Capture the cell that displays the provided text and extract its [x, y] central coordinate. 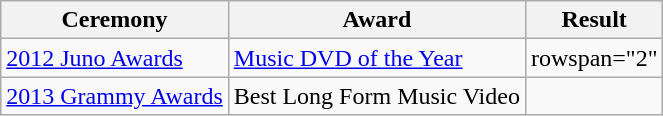
rowspan="2" [594, 58]
2012 Juno Awards [115, 58]
2013 Grammy Awards [115, 96]
Music DVD of the Year [376, 58]
Award [376, 20]
Ceremony [115, 20]
Best Long Form Music Video [376, 96]
Result [594, 20]
